For the text-containing cell, return its midpoint in [x, y] coordinate format. 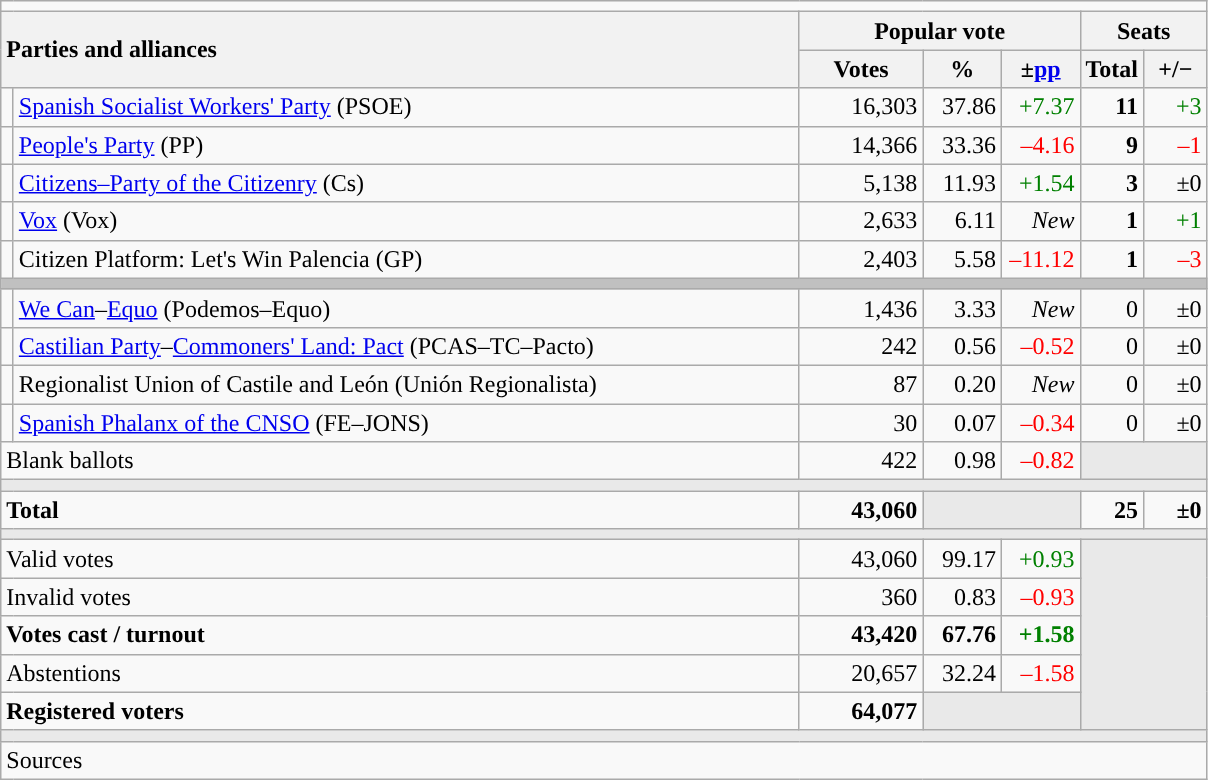
–1 [1176, 145]
+0.93 [1040, 559]
–0.93 [1040, 597]
Spanish Socialist Workers' Party (PSOE) [406, 107]
Invalid votes [400, 597]
Votes cast / turnout [400, 635]
1,436 [861, 308]
11 [1112, 107]
People's Party (PP) [406, 145]
242 [861, 346]
–11.12 [1040, 259]
67.76 [962, 635]
+1.54 [1040, 183]
Parties and alliances [400, 50]
Popular vote [940, 31]
32.24 [962, 673]
5,138 [861, 183]
–4.16 [1040, 145]
Spanish Phalanx of the CNSO (FE–JONS) [406, 423]
–0.52 [1040, 346]
Blank ballots [400, 461]
0.98 [962, 461]
3 [1112, 183]
–3 [1176, 259]
+1.58 [1040, 635]
0.83 [962, 597]
6.11 [962, 221]
2,633 [861, 221]
Valid votes [400, 559]
We Can–Equo (Podemos–Equo) [406, 308]
Registered voters [400, 711]
16,303 [861, 107]
43,420 [861, 635]
Sources [604, 760]
20,657 [861, 673]
422 [861, 461]
9 [1112, 145]
25 [1112, 510]
% [962, 69]
3.33 [962, 308]
–0.34 [1040, 423]
+3 [1176, 107]
Regionalist Union of Castile and León (Unión Regionalista) [406, 384]
11.93 [962, 183]
14,366 [861, 145]
Citizens–Party of the Citizenry (Cs) [406, 183]
Abstentions [400, 673]
+1 [1176, 221]
Vox (Vox) [406, 221]
2,403 [861, 259]
Citizen Platform: Let's Win Palencia (GP) [406, 259]
99.17 [962, 559]
+7.37 [1040, 107]
33.36 [962, 145]
–0.82 [1040, 461]
±pp [1040, 69]
64,077 [861, 711]
0.07 [962, 423]
0.20 [962, 384]
30 [861, 423]
0.56 [962, 346]
Votes [861, 69]
Seats [1144, 31]
–1.58 [1040, 673]
+/− [1176, 69]
360 [861, 597]
87 [861, 384]
5.58 [962, 259]
Castilian Party–Commoners' Land: Pact (PCAS–TC–Pacto) [406, 346]
37.86 [962, 107]
